Pinpoint the cell where the given text exists, returning its (x, y) midpoint coordinate. 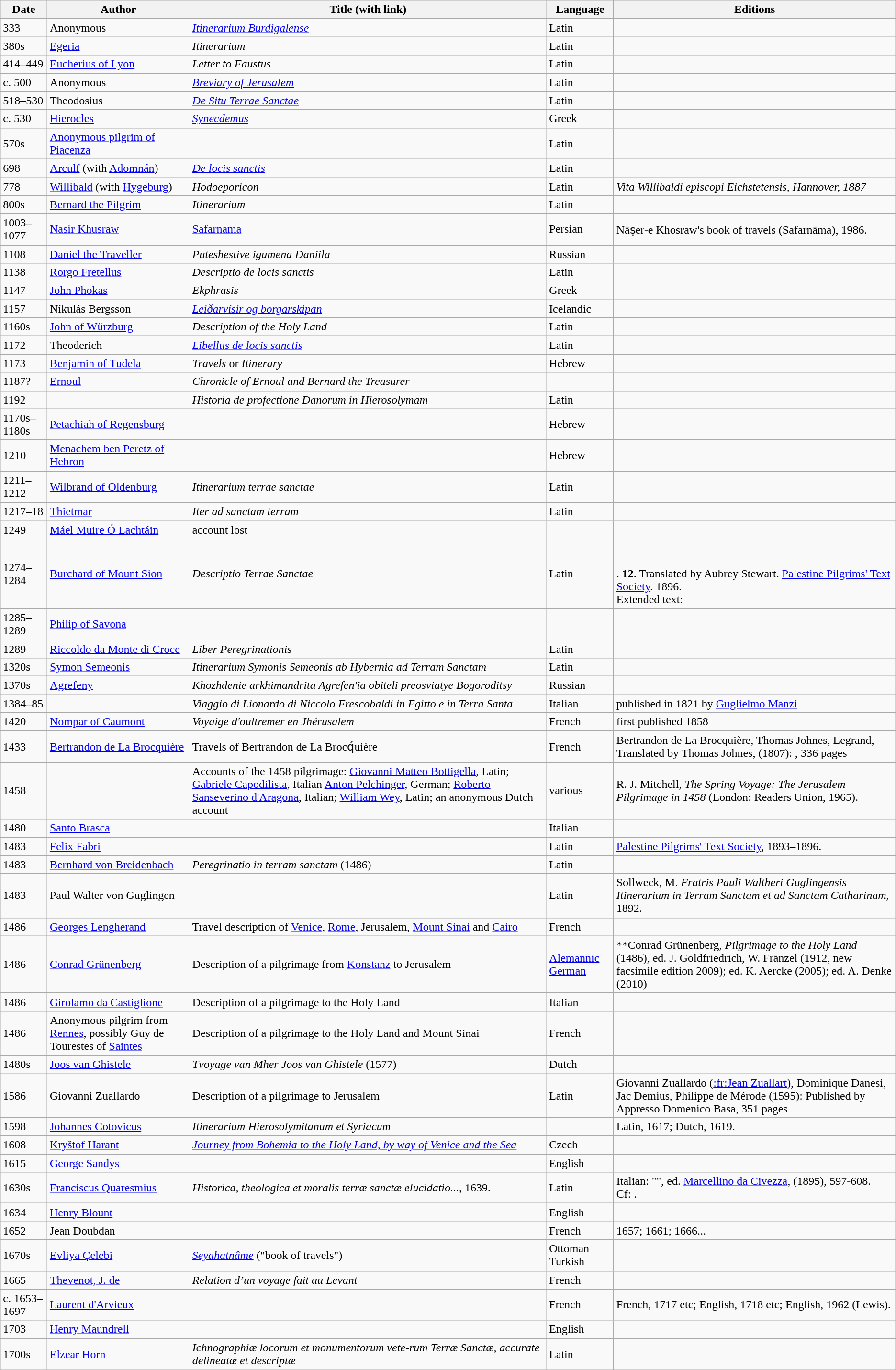
1370s (24, 685)
Willibald (with Hygeburg) (118, 186)
Dutch (580, 1064)
Puteshestive igumena Daniila (368, 254)
Latin, 1617; Dutch, 1619. (754, 1127)
De locis sanctis (368, 168)
Iter ad sanctam terram (368, 511)
Hodoeporicon (368, 186)
Alemannic German (580, 964)
Leiðarvísir og borgarskipan (368, 309)
1147 (24, 291)
Viaggio di Lionardo di Niccolo Frescobaldi in Egitto e in Terra Santa (368, 704)
Hierocles (118, 119)
1670s (24, 1255)
1210 (24, 456)
1249 (24, 529)
Henry Maundrell (118, 1329)
Philip of Savona (118, 624)
published in 1821 by Guglielmo Manzi (754, 704)
Editions (754, 10)
Elzear Horn (118, 1354)
Girolamo da Castiglione (118, 1002)
Ottoman Turkish (580, 1255)
Laurent d'Arvieux (118, 1305)
Date (24, 10)
French, 1717 etc; English, 1718 etc; English, 1962 (Lewis). (754, 1305)
Description of a pilgrimage to the Holy Land (368, 1002)
Petachiah of Regensburg (118, 424)
1480 (24, 828)
1634 (24, 1213)
Chronicle of Ernoul and Bernard the Treasurer (368, 382)
Relation d’un voyage fait au Levant (368, 1280)
1598 (24, 1127)
Thietmar (118, 511)
Journey from Bohemia to the Holy Land, by way of Venice and the Sea (368, 1145)
De Situ Terrae Sanctae (368, 101)
1700s (24, 1354)
account lost (368, 529)
Italian: "", ed. Marcellino da Civezza, (1895), 597-608.Cf: . (754, 1188)
Travel description of Venice, Rome, Jerusalem, Mount Sinai and Cairo (368, 927)
Bernard the Pilgrim (118, 204)
Franciscus Quaresmius (118, 1188)
1157 (24, 309)
Santo Brasca (118, 828)
R. J. Mitchell, The Spring Voyage: The Jerusalem Pilgrimage in 1458 (London: Readers Union, 1965). (754, 791)
Itinerarium Symonis Semeonis ab Hybernia ad Terram Sanctam (368, 667)
518–530 (24, 101)
1003–1077 (24, 229)
333 (24, 28)
Safarnama (368, 229)
Burchard of Mount Sion (118, 573)
Bertrandon de La Brocquière, Thomas Johnes, Legrand, Translated by Thomas Johnes, (1807): , 336 pages (754, 747)
Ernoul (118, 382)
1217–18 (24, 511)
Vita Willibaldi episcopi Eichstetensis, Hannover, 1887 (754, 186)
Descriptio de locis sanctis (368, 272)
Níkulás Bergsson (118, 309)
1320s (24, 667)
1285–1289 (24, 624)
Menachem ben Peretz of Hebron (118, 456)
Nompar of Caumont (118, 722)
1289 (24, 649)
Rorgo Fretellus (118, 272)
1586 (24, 1095)
Jean Doubdan (118, 1231)
Letter to Faustus (368, 64)
Giovanni Zuallardo (:fr:Jean Zuallart), Dominique Danesi, Jac Demius, Philippe de Mérode (1595): Published by Appresso Domenico Basa, 351 pages (754, 1095)
Evliya Çelebi (118, 1255)
1703 (24, 1329)
Agrefeny (118, 685)
Itinerarium terrae sanctae (368, 486)
Arculf (with Adomnán) (118, 168)
Wilbrand of Oldenburg (118, 486)
Nāṣer-e Khosraw's book of travels (Safarnāma), 1986. (754, 229)
Riccoldo da Monte di Croce (118, 649)
380s (24, 46)
Ichnographiæ locorum et monumentorum vete-rum Terræ Sanctæ, accurate delineatæ et descriptæ (368, 1354)
Giovanni Zuallardo (118, 1095)
Descriptio Terrae Sanctae (368, 573)
Title (with link) (368, 10)
414–449 (24, 64)
1433 (24, 747)
John Phokas (118, 291)
1160s (24, 327)
1615 (24, 1163)
1657; 1661; 1666... (754, 1231)
1608 (24, 1145)
Joos van Ghistele (118, 1064)
1630s (24, 1188)
Persian (580, 229)
1274–1284 (24, 573)
Travels of Bertrandon de La Brocq́uière (368, 747)
c. 1653–1697 (24, 1305)
Nasir Khusraw (118, 229)
1652 (24, 1231)
Kryštof Harant (118, 1145)
Paul Walter von Guglingen (118, 896)
Description of a pilgrimage from Konstanz to Jerusalem (368, 964)
Voyaige d'oultremer en Jhérusalem (368, 722)
Tvoyage van Mher Joos van Ghistele (1577) (368, 1064)
Travels or Itinerary (368, 363)
Bernhard von Breidenbach (118, 865)
Johannes Cotovicus (118, 1127)
778 (24, 186)
Daniel the Traveller (118, 254)
1384–85 (24, 704)
Egeria (118, 46)
1420 (24, 722)
Author (118, 10)
1192 (24, 400)
various (580, 791)
Czech (580, 1145)
Henry Blount (118, 1213)
Icelandic (580, 309)
698 (24, 168)
c. 500 (24, 82)
Palestine Pilgrims' Text Society, 1893–1896. (754, 846)
Libellus de locis sanctis (368, 345)
Peregrinatio in terram sanctam (1486) (368, 865)
1138 (24, 272)
1187? (24, 382)
Itinerarium Hierosolymitanum et Syriacum (368, 1127)
Anonymous pilgrim of Piacenza (118, 144)
John of Würzburg (118, 327)
Bertrandon de La Brocquière (118, 747)
Symon Semeonis (118, 667)
Theoderich (118, 345)
Eucherius of Lyon (118, 64)
Historica, theologica et moralis terræ sanctæ elucidatio..., 1639. (368, 1188)
800s (24, 204)
Historia de profectione Danorum in Hierosolymam (368, 400)
Khozhdenie arkhimandrita Agrefen'ia obiteli preosviatye Bogoroditsy (368, 685)
1172 (24, 345)
Conrad Grünenberg (118, 964)
Máel Muire Ó Lachtáin (118, 529)
Theodosius (118, 101)
1480s (24, 1064)
Description of a pilgrimage to the Holy Land and Mount Sinai (368, 1033)
Itinerarium Burdigalense (368, 28)
Benjamin of Tudela (118, 363)
George Sandys (118, 1163)
Description of the Holy Land (368, 327)
Liber Peregrinationis (368, 649)
Language (580, 10)
. 12. Translated by Aubrey Stewart. Palestine Pilgrims' Text Society. 1896.Extended text: (754, 573)
Breviary of Jerusalem (368, 82)
Ekphrasis (368, 291)
Felix Fabri (118, 846)
Description of a pilgrimage to Jerusalem (368, 1095)
1108 (24, 254)
570s (24, 144)
Synecdemus (368, 119)
1170s–1180s (24, 424)
Seyahatnâme ("book of travels") (368, 1255)
1211–1212 (24, 486)
Georges Lengherand (118, 927)
Sollweck, M. Fratris Pauli Waltheri Guglingensis Itinerarium in Terram Sanctam et ad Sanctam Catharinam, 1892. (754, 896)
Anonymous pilgrim from Rennes, possibly Guy de Tourestes of Saintes (118, 1033)
first published 1858 (754, 722)
1665 (24, 1280)
Thevenot, J. de (118, 1280)
1458 (24, 791)
c. 530 (24, 119)
1173 (24, 363)
